Identify which cell holds the provided text, then report its (x, y) central coordinate. 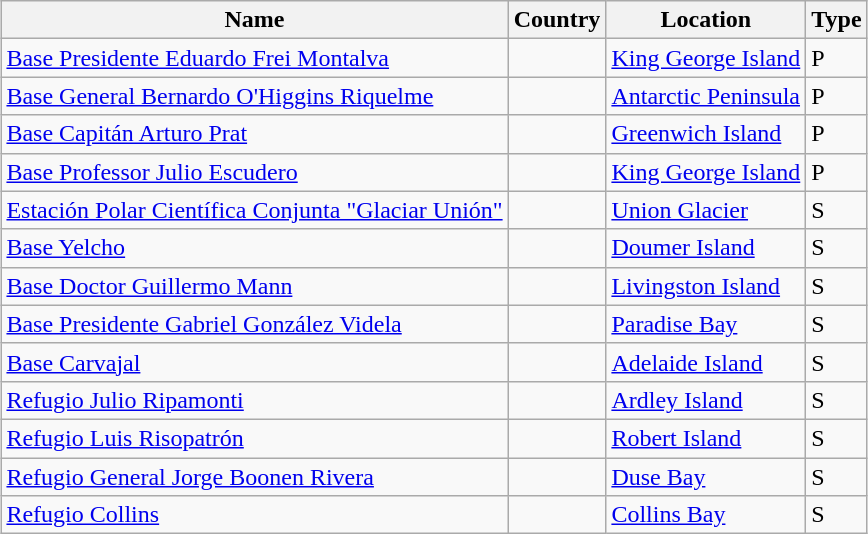
Robert Island (706, 438)
Greenwich Island (706, 134)
Base Carvajal (254, 362)
Base Capitán Arturo Prat (254, 134)
Duse Bay (706, 477)
Country (557, 20)
Adelaide Island (706, 362)
Doumer Island (706, 248)
Refugio Luis Risopatrón (254, 438)
Antarctic Peninsula (706, 96)
Base Presidente Gabriel González Videla (254, 324)
Base Yelcho (254, 248)
Paradise Bay (706, 324)
Estación Polar Científica Conjunta "Glaciar Unión" (254, 210)
Ardley Island (706, 400)
Collins Bay (706, 515)
Refugio General Jorge Boonen Rivera (254, 477)
Base Presidente Eduardo Frei Montalva (254, 58)
Location (706, 20)
Type (836, 20)
Base General Bernardo O'Higgins Riquelme (254, 96)
Union Glacier (706, 210)
Refugio Julio Ripamonti (254, 400)
Refugio Collins (254, 515)
Name (254, 20)
Base Professor Julio Escudero (254, 172)
Base Doctor Guillermo Mann (254, 286)
Livingston Island (706, 286)
